Output the (x, y) coordinate of the center of the cell containing the given text.  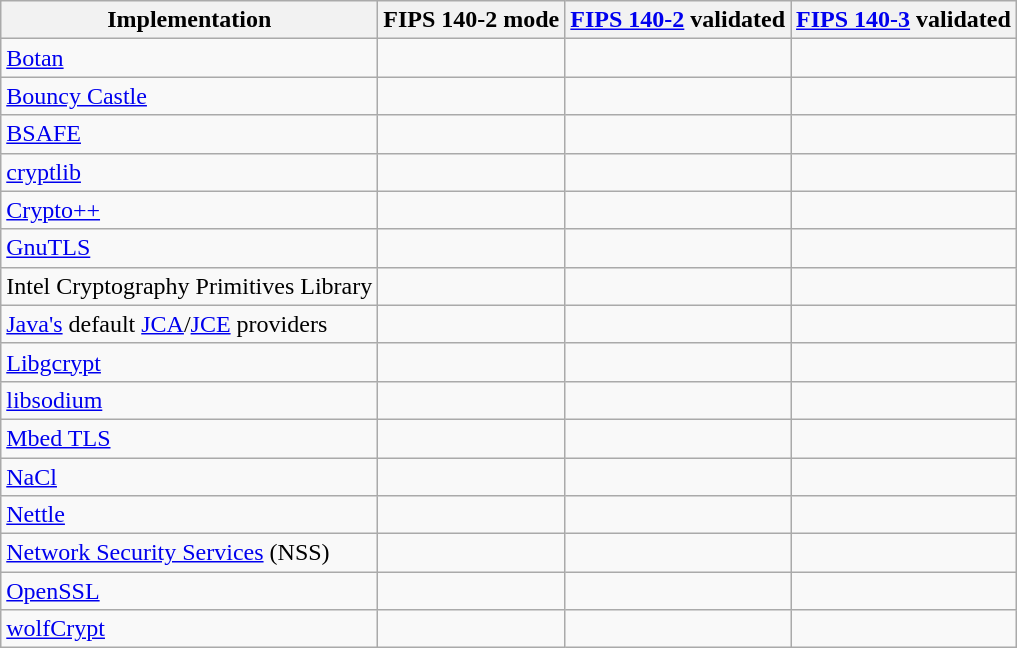
FIPS 140-2 validated (678, 20)
Java's default JCA/JCE providers (190, 324)
Nettle (190, 515)
BSAFE (190, 134)
OpenSSL (190, 591)
cryptlib (190, 172)
GnuTLS (190, 248)
FIPS 140-3 validated (904, 20)
Mbed TLS (190, 438)
Network Security Services (NSS) (190, 553)
FIPS 140-2 mode (472, 20)
Intel Cryptography Primitives Library (190, 286)
Botan (190, 58)
NaCl (190, 477)
libsodium (190, 400)
Implementation (190, 20)
wolfCrypt (190, 629)
Bouncy Castle (190, 96)
Libgcrypt (190, 362)
Crypto++ (190, 210)
